Return the (X, Y) coordinate for the center point of the cell that contains the specified text.  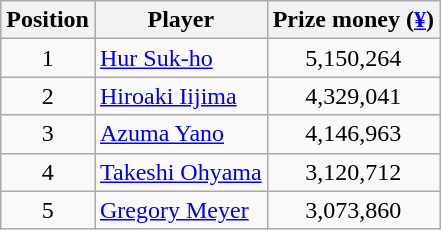
4,329,041 (353, 96)
3,120,712 (353, 172)
1 (48, 58)
4 (48, 172)
Position (48, 20)
Hiroaki Iijima (180, 96)
3,073,860 (353, 210)
Prize money (¥) (353, 20)
Player (180, 20)
Azuma Yano (180, 134)
3 (48, 134)
Hur Suk-ho (180, 58)
2 (48, 96)
5,150,264 (353, 58)
Takeshi Ohyama (180, 172)
Gregory Meyer (180, 210)
4,146,963 (353, 134)
5 (48, 210)
